Locate the cell with the specified text and output its [X, Y] center coordinate. 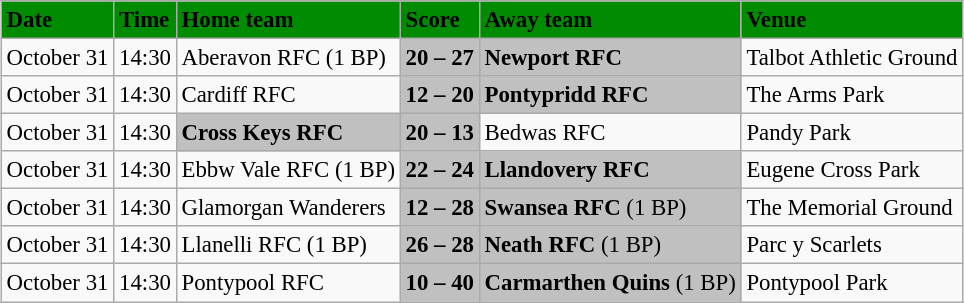
Ebbw Vale RFC (1 BP) [288, 170]
10 – 40 [440, 283]
Pontypool RFC [288, 283]
Aberavon RFC (1 BP) [288, 57]
Away team [610, 20]
Newport RFC [610, 57]
Bedwas RFC [610, 133]
The Arms Park [852, 95]
20 – 13 [440, 133]
Cross Keys RFC [288, 133]
Talbot Athletic Ground [852, 57]
Time [146, 20]
26 – 28 [440, 245]
Neath RFC (1 BP) [610, 245]
Swansea RFC (1 BP) [610, 208]
Llandovery RFC [610, 170]
Cardiff RFC [288, 95]
Venue [852, 20]
The Memorial Ground [852, 208]
Pontypridd RFC [610, 95]
Parc y Scarlets [852, 245]
22 – 24 [440, 170]
Eugene Cross Park [852, 170]
Pontypool Park [852, 283]
Glamorgan Wanderers [288, 208]
Pandy Park [852, 133]
20 – 27 [440, 57]
Llanelli RFC (1 BP) [288, 245]
Carmarthen Quins (1 BP) [610, 283]
Score [440, 20]
12 – 20 [440, 95]
Home team [288, 20]
Date [57, 20]
12 – 28 [440, 208]
